Provide the [x, y] coordinate of the cell's center where the given text is located.  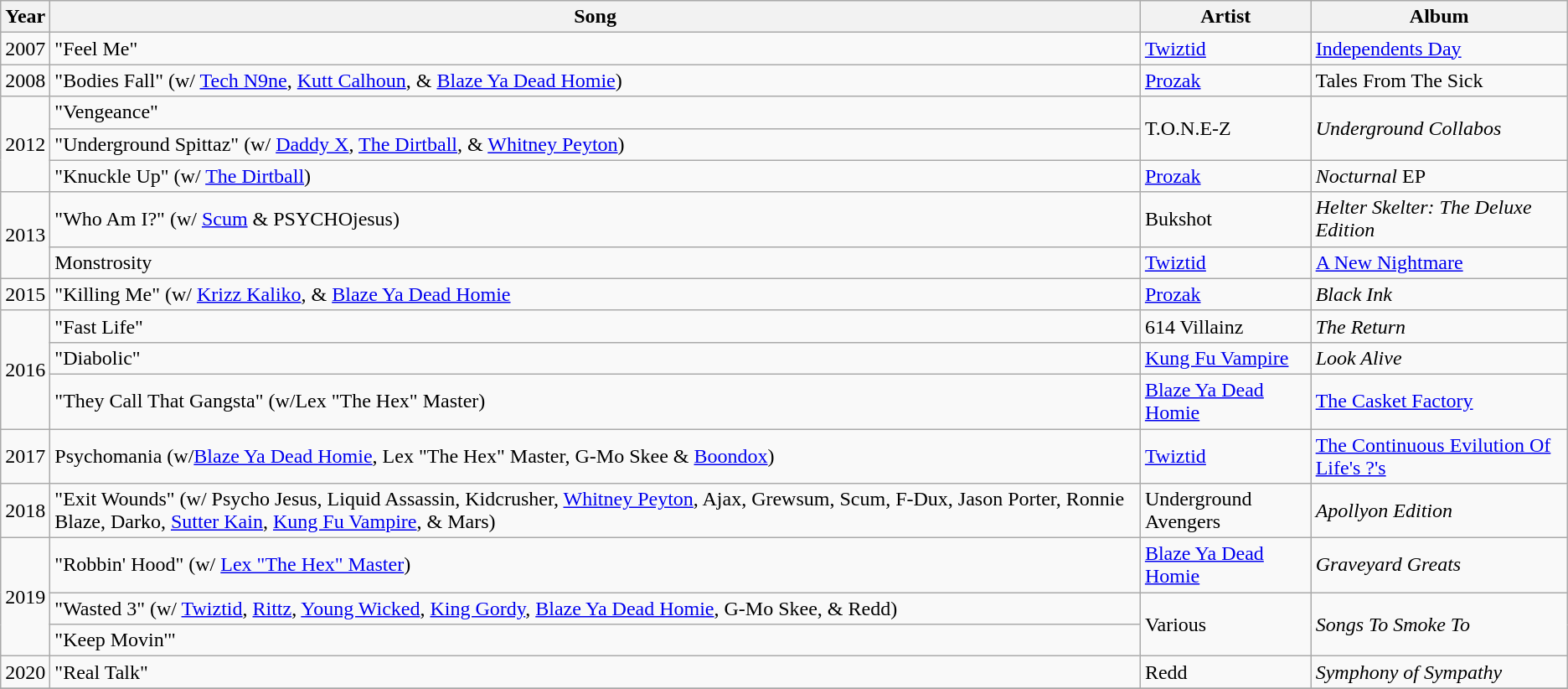
Black Ink [1439, 294]
Symphony of Sympathy [1439, 672]
Song [596, 17]
2015 [25, 294]
Kung Fu Vampire [1225, 358]
2019 [25, 597]
"Keep Movin'" [596, 640]
Underground Collabos [1439, 128]
"Feel Me" [596, 49]
Look Alive [1439, 358]
2020 [25, 672]
2018 [25, 511]
Year [25, 17]
Nocturnal EP [1439, 176]
"Knuckle Up" (w/ The Dirtball) [596, 176]
Various [1225, 624]
"Wasted 3" (w/ Twiztid, Rittz, Young Wicked, King Gordy, Blaze Ya Dead Homie, G-Mo Skee, & Redd) [596, 609]
Independents Day [1439, 49]
The Return [1439, 326]
"Diabolic" [596, 358]
"Robbin' Hood" (w/ Lex "The Hex" Master) [596, 565]
2007 [25, 49]
Graveyard Greats [1439, 565]
2012 [25, 144]
The Casket Factory [1439, 401]
2017 [25, 456]
"They Call That Gangsta" (w/Lex "The Hex" Master) [596, 401]
2016 [25, 369]
Apollyon Edition [1439, 511]
Bukshot [1225, 220]
"Vengeance" [596, 112]
Redd [1225, 672]
Monstrosity [596, 262]
"Bodies Fall" (w/ Tech N9ne, Kutt Calhoun, & Blaze Ya Dead Homie) [596, 80]
Album [1439, 17]
Underground Avengers [1225, 511]
"Underground Spittaz" (w/ Daddy X, The Dirtball, & Whitney Peyton) [596, 144]
The Continuous Evilution Of Life's ?'s [1439, 456]
Artist [1225, 17]
Songs To Smoke To [1439, 624]
A New Nightmare [1439, 262]
2013 [25, 235]
614 Villainz [1225, 326]
"Killing Me" (w/ Krizz Kaliko, & Blaze Ya Dead Homie [596, 294]
"Who Am I?" (w/ Scum & PSYCHOjesus) [596, 220]
Tales From The Sick [1439, 80]
"Fast Life" [596, 326]
Psychomania (w/Blaze Ya Dead Homie, Lex "The Hex" Master, G-Mo Skee & Boondox) [596, 456]
T.O.N.E-Z [1225, 128]
Helter Skelter: The Deluxe Edition [1439, 220]
2008 [25, 80]
"Real Talk" [596, 672]
